Return the [X, Y] coordinate for the center point of the cell that contains the specified text.  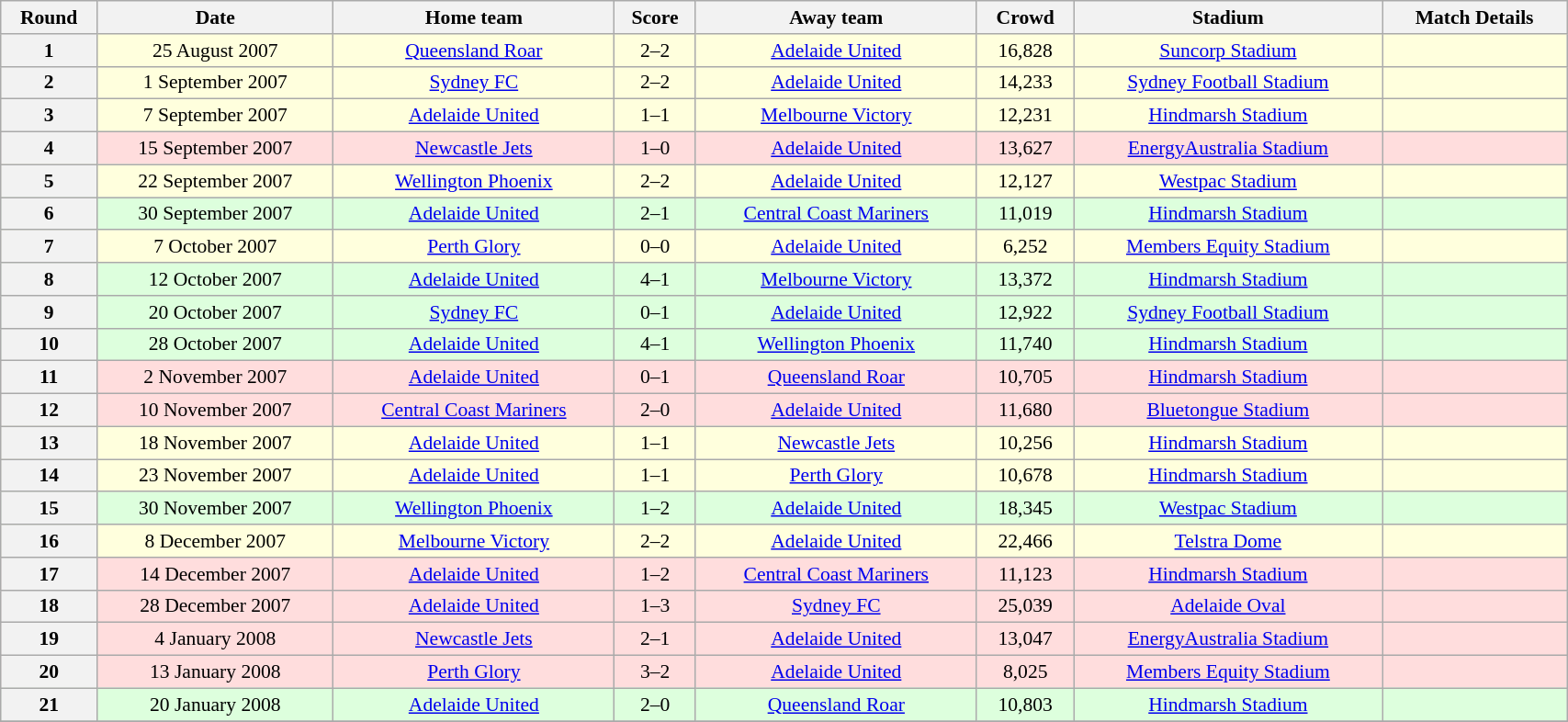
10,678 [1025, 476]
20 [50, 672]
10 [50, 344]
25,039 [1025, 606]
1–3 [656, 606]
11,019 [1025, 214]
Telstra Dome [1227, 541]
4 [50, 149]
1 September 2007 [215, 83]
30 September 2007 [215, 214]
Stadium [1227, 17]
10,803 [1025, 705]
Match Details [1475, 17]
22 September 2007 [215, 181]
12,231 [1025, 116]
10,705 [1025, 378]
16 [50, 541]
28 December 2007 [215, 606]
6 [50, 214]
3–2 [656, 672]
17 [50, 574]
Crowd [1025, 17]
10 November 2007 [215, 411]
30 November 2007 [215, 509]
13,627 [1025, 149]
16,828 [1025, 51]
Adelaide Oval [1227, 606]
12,127 [1025, 181]
14 [50, 476]
14,233 [1025, 83]
Date [215, 17]
Score [656, 17]
10,256 [1025, 443]
Round [50, 17]
13,372 [1025, 279]
1–0 [656, 149]
Home team [474, 17]
21 [50, 705]
18 [50, 606]
22,466 [1025, 541]
8 [50, 279]
23 November 2007 [215, 476]
2 November 2007 [215, 378]
Away team [836, 17]
19 [50, 639]
Suncorp Stadium [1227, 51]
11,680 [1025, 411]
5 [50, 181]
7 September 2007 [215, 116]
0–0 [656, 247]
13,047 [1025, 639]
20 October 2007 [215, 312]
20 January 2008 [215, 705]
14 December 2007 [215, 574]
12,922 [1025, 312]
18 November 2007 [215, 443]
8,025 [1025, 672]
15 [50, 509]
Bluetongue Stadium [1227, 411]
15 September 2007 [215, 149]
2 [50, 83]
12 October 2007 [215, 279]
3 [50, 116]
18,345 [1025, 509]
1 [50, 51]
28 October 2007 [215, 344]
11 [50, 378]
25 August 2007 [215, 51]
12 [50, 411]
13 January 2008 [215, 672]
13 [50, 443]
11,740 [1025, 344]
11,123 [1025, 574]
6,252 [1025, 247]
7 [50, 247]
4 January 2008 [215, 639]
7 October 2007 [215, 247]
9 [50, 312]
8 December 2007 [215, 541]
